Detect which cell encompasses the target text, then output its [X, Y] center coordinate. 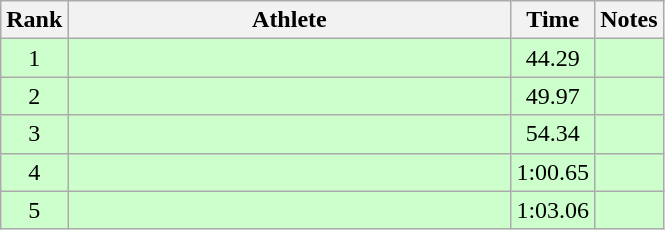
Rank [34, 20]
2 [34, 96]
1 [34, 58]
Time [553, 20]
1:03.06 [553, 210]
1:00.65 [553, 172]
44.29 [553, 58]
4 [34, 172]
54.34 [553, 134]
3 [34, 134]
5 [34, 210]
49.97 [553, 96]
Notes [629, 20]
Athlete [290, 20]
